Identify which cell holds the provided text, then report its (X, Y) central coordinate. 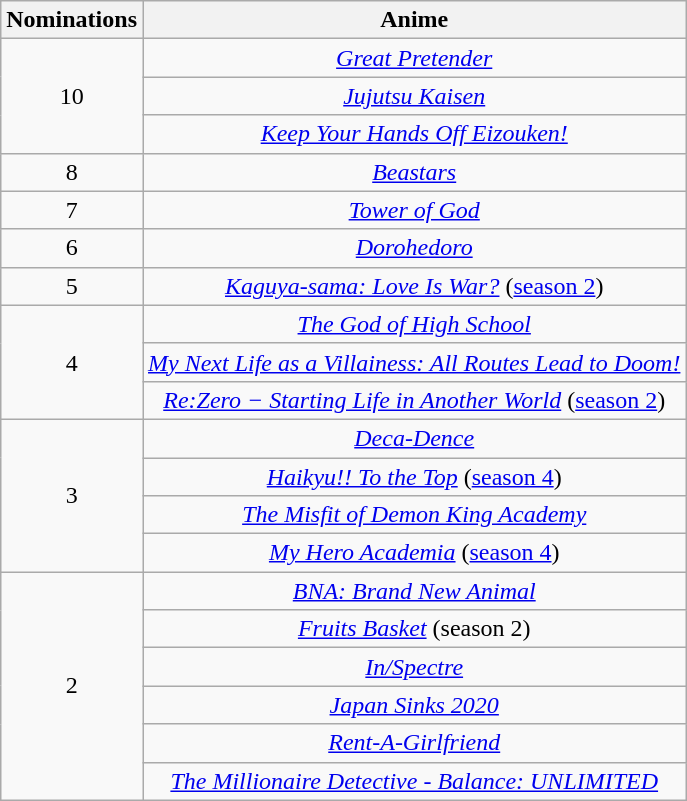
6 (72, 248)
Beastars (414, 172)
8 (72, 172)
BNA: Brand New Animal (414, 591)
5 (72, 286)
Dorohedoro (414, 248)
In/Spectre (414, 667)
Anime (414, 20)
Keep Your Hands Off Eizouken! (414, 134)
7 (72, 210)
Kaguya-sama: Love Is War? (season 2) (414, 286)
Deca-Dence (414, 438)
Great Pretender (414, 58)
4 (72, 362)
Haikyu!! To the Top (season 4) (414, 477)
Japan Sinks 2020 (414, 705)
Tower of God (414, 210)
Fruits Basket (season 2) (414, 629)
3 (72, 495)
10 (72, 96)
2 (72, 686)
Jujutsu Kaisen (414, 96)
The Misfit of Demon King Academy (414, 515)
The Millionaire Detective - Balance: UNLIMITED (414, 781)
My Next Life as a Villainess: All Routes Lead to Doom! (414, 362)
Re:Zero − Starting Life in Another World (season 2) (414, 400)
Nominations (72, 20)
My Hero Academia (season 4) (414, 553)
Rent-A-Girlfriend (414, 743)
The God of High School (414, 324)
